Return (x, y) of the center of cell containing provided text 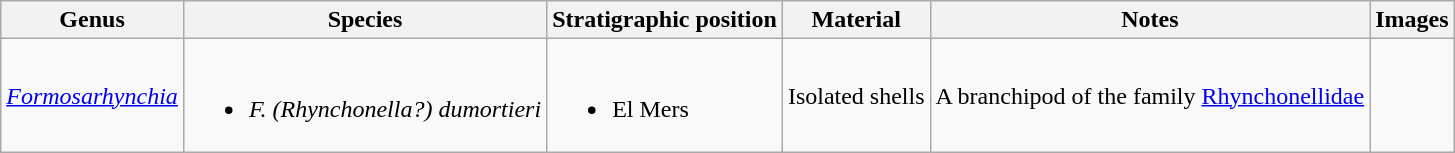
Genus (92, 20)
Images (1412, 20)
El Mers (665, 96)
Notes (1150, 20)
Stratigraphic position (665, 20)
Formosarhynchia (92, 96)
Material (856, 20)
F. (Rhynchonella?) dumortieri (364, 96)
A branchipod of the family Rhynchonellidae (1150, 96)
Isolated shells (856, 96)
Species (364, 20)
